Extract the (X, Y) coordinate from the center of the cell holding the provided text.  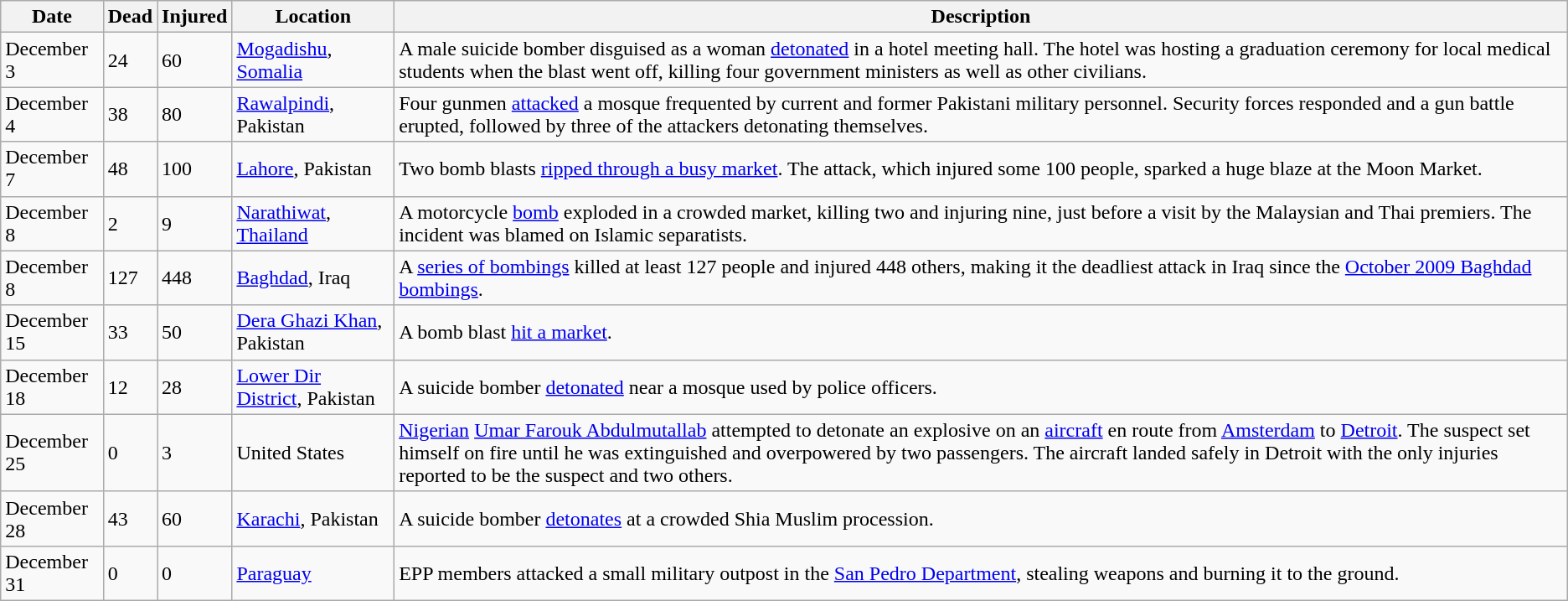
December 31 (52, 573)
December 28 (52, 518)
Karachi, Pakistan (313, 518)
80 (194, 114)
3 (194, 453)
Dera Ghazi Khan, Pakistan (313, 332)
A bomb blast hit a market. (982, 332)
Mogadishu, Somalia (313, 60)
Description (982, 17)
24 (130, 60)
48 (130, 169)
United States (313, 453)
12 (130, 387)
38 (130, 114)
December 18 (52, 387)
Rawalpindi, Pakistan (313, 114)
Location (313, 17)
Dead (130, 17)
Two bomb blasts ripped through a busy market. The attack, which injured some 100 people, sparked a huge blaze at the Moon Market. (982, 169)
43 (130, 518)
28 (194, 387)
50 (194, 332)
448 (194, 278)
EPP members attacked a small military outpost in the San Pedro Department, stealing weapons and burning it to the ground. (982, 573)
127 (130, 278)
Narathiwat, Thailand (313, 223)
December 15 (52, 332)
Paraguay (313, 573)
33 (130, 332)
A suicide bomber detonates at a crowded Shia Muslim procession. (982, 518)
December 7 (52, 169)
December 3 (52, 60)
9 (194, 223)
Lahore, Pakistan (313, 169)
Injured (194, 17)
100 (194, 169)
December 4 (52, 114)
Baghdad, Iraq (313, 278)
Lower Dir District, Pakistan (313, 387)
Date (52, 17)
December 25 (52, 453)
2 (130, 223)
A suicide bomber detonated near a mosque used by police officers. (982, 387)
